Locate the cell with the specified text and output its (x, y) center coordinate. 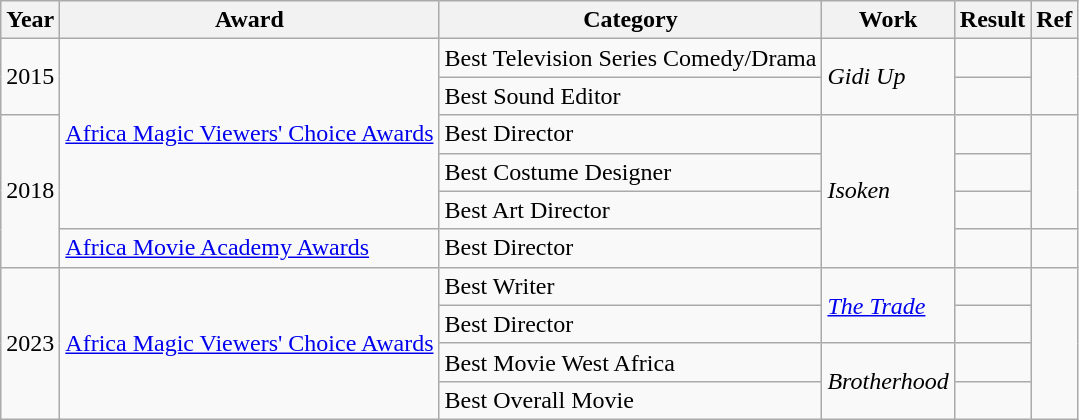
Category (630, 20)
Isoken (888, 191)
Gidi Up (888, 77)
2015 (30, 77)
Year (30, 20)
Best Costume Designer (630, 172)
Best Overall Movie (630, 400)
Best Writer (630, 286)
2023 (30, 343)
Ref (1054, 20)
Result (992, 20)
Best Sound Editor (630, 96)
Brotherhood (888, 381)
Best Art Director (630, 210)
Award (250, 20)
Work (888, 20)
Africa Movie Academy Awards (250, 248)
The Trade (888, 305)
Best Movie West Africa (630, 362)
Best Television Series Comedy/Drama (630, 58)
2018 (30, 191)
